Detect which cell encompasses the target text, then output its [X, Y] center coordinate. 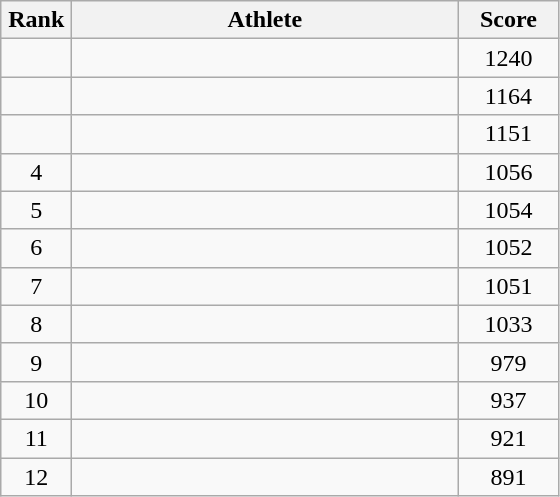
1033 [508, 324]
7 [36, 286]
4 [36, 172]
1240 [508, 58]
1056 [508, 172]
9 [36, 362]
6 [36, 248]
1164 [508, 96]
1052 [508, 248]
891 [508, 477]
937 [508, 400]
12 [36, 477]
1051 [508, 286]
Athlete [265, 20]
8 [36, 324]
11 [36, 438]
979 [508, 362]
1151 [508, 134]
5 [36, 210]
921 [508, 438]
Score [508, 20]
1054 [508, 210]
Rank [36, 20]
10 [36, 400]
